Provide the [x, y] coordinate of the cell's center where the given text is located.  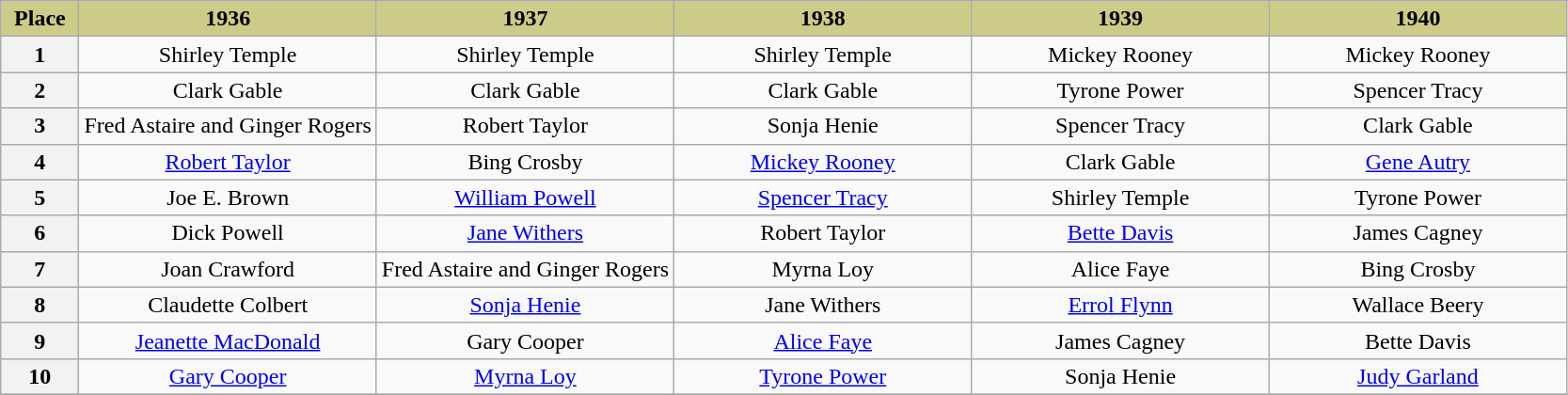
7 [40, 269]
Wallace Beery [1418, 305]
9 [40, 340]
Joe E. Brown [228, 197]
4 [40, 162]
1940 [1418, 19]
Gene Autry [1418, 162]
Errol Flynn [1120, 305]
William Powell [525, 197]
10 [40, 376]
1937 [525, 19]
Jeanette MacDonald [228, 340]
Claudette Colbert [228, 305]
5 [40, 197]
6 [40, 233]
Joan Crawford [228, 269]
3 [40, 126]
1939 [1120, 19]
8 [40, 305]
1936 [228, 19]
Place [40, 19]
1 [40, 55]
2 [40, 90]
Judy Garland [1418, 376]
1938 [823, 19]
Dick Powell [228, 233]
